Return [X, Y] of the center of cell containing provided text 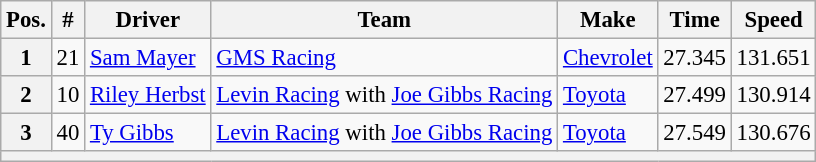
2 [26, 95]
130.914 [774, 95]
10 [68, 95]
131.651 [774, 58]
27.345 [694, 58]
Ty Gibbs [148, 133]
Riley Herbst [148, 95]
GMS Racing [384, 58]
Make [608, 20]
Pos. [26, 20]
Driver [148, 20]
1 [26, 58]
130.676 [774, 133]
Time [694, 20]
21 [68, 58]
Team [384, 20]
Speed [774, 20]
# [68, 20]
3 [26, 133]
27.549 [694, 133]
40 [68, 133]
Sam Mayer [148, 58]
27.499 [694, 95]
Chevrolet [608, 58]
